Provide the (x, y) coordinate of the cell's center where the given text is located.  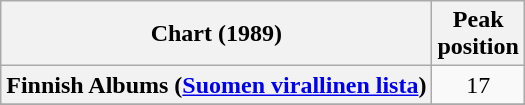
Finnish Albums (Suomen virallinen lista) (216, 85)
Peakposition (478, 34)
Chart (1989) (216, 34)
17 (478, 85)
